Pinpoint the cell where the given text exists, returning its (x, y) midpoint coordinate. 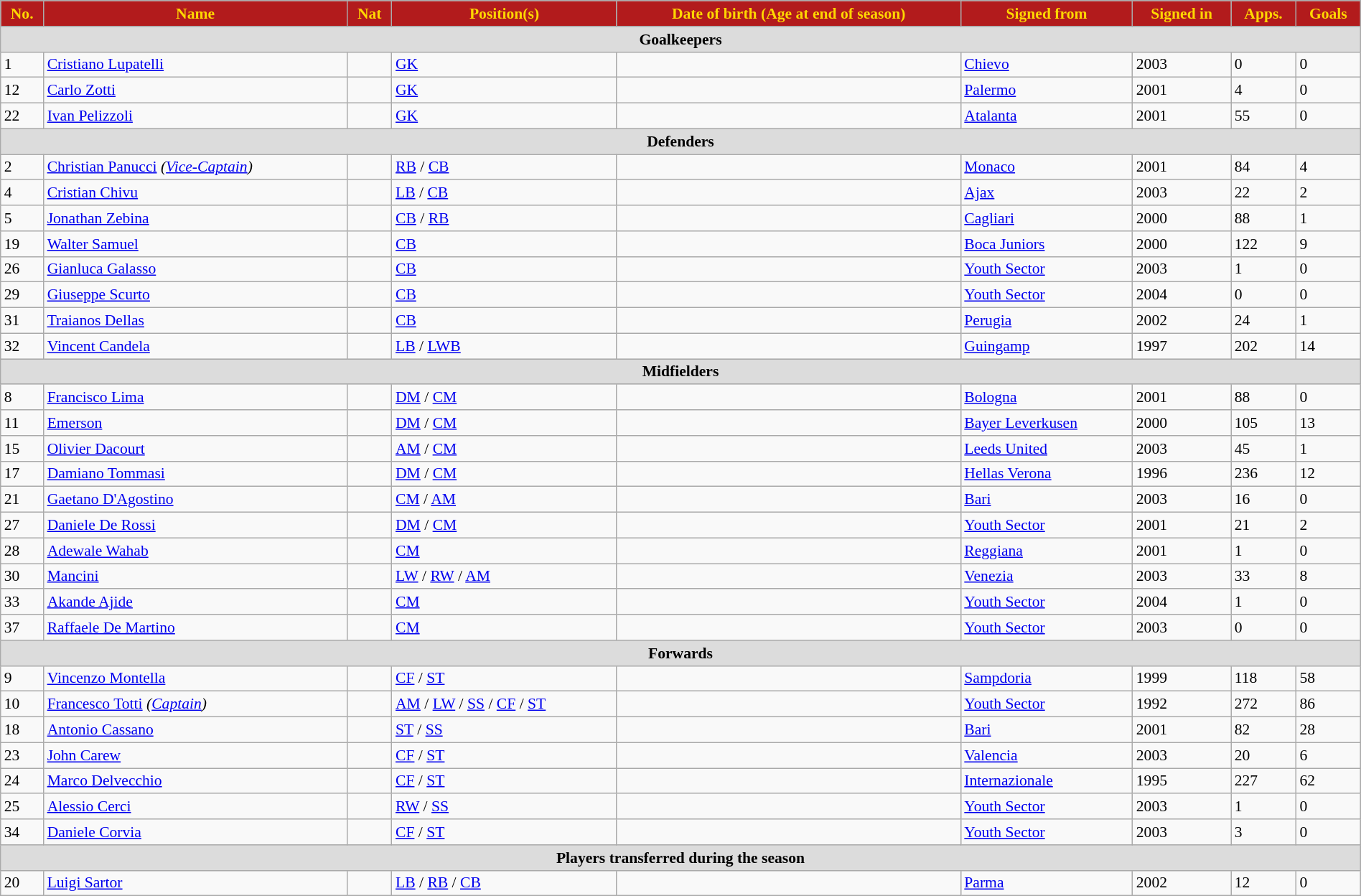
Hellas Verona (1047, 474)
11 (22, 423)
CB / RB (504, 218)
10 (22, 704)
Position(s) (504, 14)
Nat (370, 14)
Midfielders (680, 372)
Internazionale (1047, 781)
14 (1328, 346)
Signed from (1047, 14)
Vincenzo Montella (195, 678)
1996 (1182, 474)
No. (22, 14)
27 (22, 526)
Monaco (1047, 167)
Vincent Candela (195, 346)
13 (1328, 423)
1997 (1182, 346)
Akande Ajide (195, 602)
Ajax (1047, 193)
Mancini (195, 577)
32 (22, 346)
Traianos Dellas (195, 321)
82 (1263, 730)
Valencia (1047, 755)
23 (22, 755)
Francisco Lima (195, 398)
Chievo (1047, 65)
37 (22, 627)
LB / LWB (504, 346)
Jonathan Zebina (195, 218)
Daniele Corvia (195, 832)
84 (1263, 167)
16 (1263, 500)
Emerson (195, 423)
Adewale Wahab (195, 551)
Carlo Zotti (195, 90)
Boca Juniors (1047, 244)
122 (1263, 244)
55 (1263, 116)
118 (1263, 678)
Raffaele De Martino (195, 627)
Perugia (1047, 321)
86 (1328, 704)
25 (22, 807)
Palermo (1047, 90)
Signed in (1182, 14)
Reggiana (1047, 551)
58 (1328, 678)
ST / SS (504, 730)
29 (22, 295)
15 (22, 449)
1995 (1182, 781)
John Carew (195, 755)
Ivan Pelizzoli (195, 116)
Luigi Sartor (195, 883)
1999 (1182, 678)
Defenders (680, 141)
Marco Delvecchio (195, 781)
CM / AM (504, 500)
AM / LW / SS / CF / ST (504, 704)
Bayer Leverkusen (1047, 423)
Gaetano D'Agostino (195, 500)
Players transferred during the season (680, 858)
105 (1263, 423)
Name (195, 14)
62 (1328, 781)
Bologna (1047, 398)
26 (22, 269)
1992 (1182, 704)
LW / RW / AM (504, 577)
30 (22, 577)
45 (1263, 449)
Apps. (1263, 14)
Cagliari (1047, 218)
LB / CB (504, 193)
AM / CM (504, 449)
LB / RB / CB (504, 883)
Goals (1328, 14)
6 (1328, 755)
5 (22, 218)
Cristiano Lupatelli (195, 65)
236 (1263, 474)
31 (22, 321)
Walter Samuel (195, 244)
Leeds United (1047, 449)
Gianluca Galasso (195, 269)
Christian Panucci (Vice-Captain) (195, 167)
Alessio Cerci (195, 807)
3 (1263, 832)
227 (1263, 781)
18 (22, 730)
Atalanta (1047, 116)
Giuseppe Scurto (195, 295)
Venezia (1047, 577)
Francesco Totti (Captain) (195, 704)
RW / SS (504, 807)
Guingamp (1047, 346)
Forwards (680, 653)
272 (1263, 704)
Sampdoria (1047, 678)
Parma (1047, 883)
Olivier Dacourt (195, 449)
Damiano Tommasi (195, 474)
Cristian Chivu (195, 193)
34 (22, 832)
RB / CB (504, 167)
19 (22, 244)
Date of birth (Age at end of season) (788, 14)
Goalkeepers (680, 39)
202 (1263, 346)
Daniele De Rossi (195, 526)
Antonio Cassano (195, 730)
17 (22, 474)
